Provide the [x, y] coordinate of the cell's center where the given text is located.  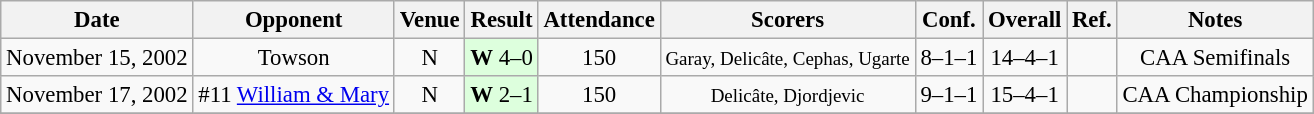
15–4–1 [1025, 95]
Date [97, 20]
W 4–0 [502, 58]
Delicâte, Djordjevic [788, 95]
Attendance [599, 20]
November 17, 2002 [97, 95]
November 15, 2002 [97, 58]
Venue [430, 20]
Result [502, 20]
Ref. [1092, 20]
Towson [294, 58]
Opponent [294, 20]
9–1–1 [949, 95]
8–1–1 [949, 58]
Overall [1025, 20]
W 2–1 [502, 95]
Garay, Delicâte, Cephas, Ugarte [788, 58]
CAA Championship [1215, 95]
Notes [1215, 20]
Conf. [949, 20]
Scorers [788, 20]
#11 William & Mary [294, 95]
CAA Semifinals [1215, 58]
14–4–1 [1025, 58]
